From the cell containing the given text, extract its center point as (X, Y) coordinate. 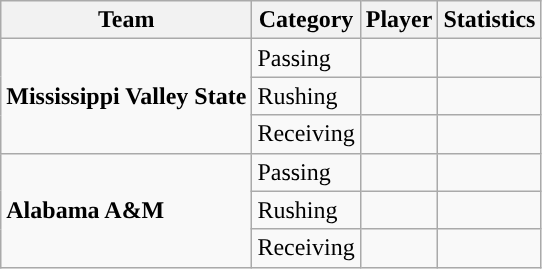
Alabama A&M (126, 210)
Mississippi Valley State (126, 96)
Player (399, 20)
Statistics (490, 20)
Team (126, 20)
Category (306, 20)
